From the cell containing the given text, extract its center point as [x, y] coordinate. 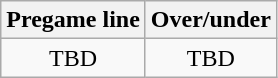
Over/under [210, 20]
Pregame line [74, 20]
